Determine the [x, y] coordinate at the center of the cell enclosing the given text.  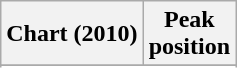
Chart (2010) [72, 34]
Peak position [189, 34]
